Locate the cell with the specified text and output its [x, y] center coordinate. 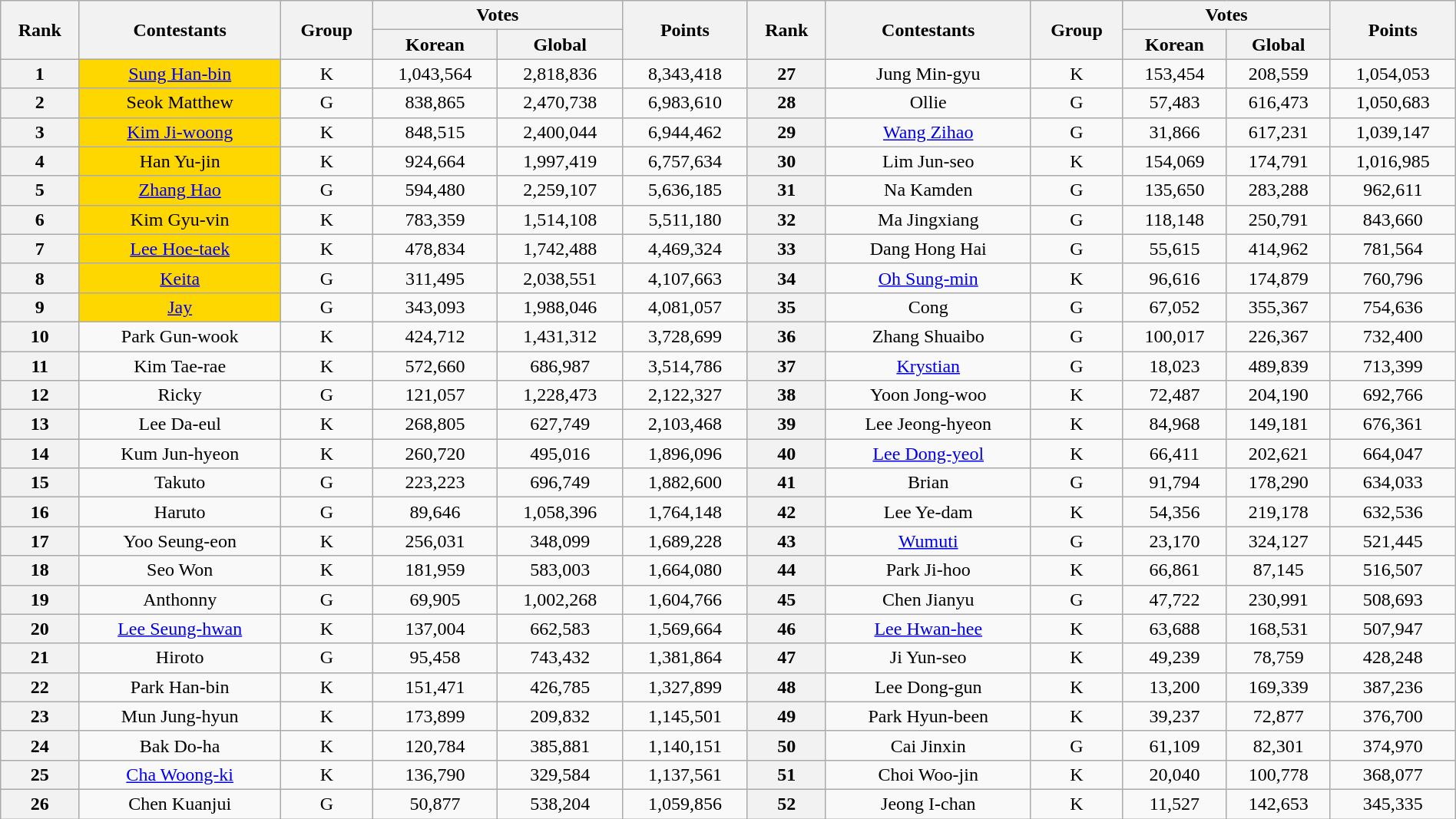
6 [40, 220]
69,905 [435, 599]
95,458 [435, 658]
Ollie [928, 103]
1,054,053 [1393, 74]
52 [786, 804]
1,997,419 [561, 161]
516,507 [1393, 570]
Jung Min-gyu [928, 74]
783,359 [435, 220]
23,170 [1175, 541]
67,052 [1175, 307]
Zhang Hao [180, 190]
Sung Han-bin [180, 74]
732,400 [1393, 336]
118,148 [1175, 220]
1,140,151 [685, 745]
Seok Matthew [180, 103]
Na Kamden [928, 190]
66,861 [1175, 570]
632,536 [1393, 512]
2,122,327 [685, 395]
1,664,080 [685, 570]
7 [40, 249]
Brian [928, 483]
78,759 [1278, 658]
Haruto [180, 512]
100,778 [1278, 774]
Hiroto [180, 658]
374,970 [1393, 745]
23 [40, 716]
38 [786, 395]
572,660 [435, 366]
507,947 [1393, 629]
Ma Jingxiang [928, 220]
311,495 [435, 278]
87,145 [1278, 570]
1,145,501 [685, 716]
135,650 [1175, 190]
31 [786, 190]
743,432 [561, 658]
149,181 [1278, 424]
1,043,564 [435, 74]
329,584 [561, 774]
696,749 [561, 483]
Lim Jun-seo [928, 161]
1,381,864 [685, 658]
63,688 [1175, 629]
66,411 [1175, 454]
Kum Jun-hyeon [180, 454]
Wumuti [928, 541]
426,785 [561, 687]
219,178 [1278, 512]
24 [40, 745]
Lee Dong-gun [928, 687]
50,877 [435, 804]
121,057 [435, 395]
962,611 [1393, 190]
142,653 [1278, 804]
208,559 [1278, 74]
29 [786, 132]
Zhang Shuaibo [928, 336]
Ricky [180, 395]
Lee Da-eul [180, 424]
838,865 [435, 103]
39 [786, 424]
153,454 [1175, 74]
594,480 [435, 190]
28 [786, 103]
1,882,600 [685, 483]
136,790 [435, 774]
46 [786, 629]
Jeong I-chan [928, 804]
495,016 [561, 454]
268,805 [435, 424]
5,511,180 [685, 220]
2,103,468 [685, 424]
385,881 [561, 745]
848,515 [435, 132]
181,959 [435, 570]
Oh Sung-min [928, 278]
100,017 [1175, 336]
9 [40, 307]
57,483 [1175, 103]
137,004 [435, 629]
17 [40, 541]
4,107,663 [685, 278]
324,127 [1278, 541]
51 [786, 774]
1,988,046 [561, 307]
27 [786, 74]
1,431,312 [561, 336]
1,059,856 [685, 804]
1,002,268 [561, 599]
230,991 [1278, 599]
583,003 [561, 570]
151,471 [435, 687]
478,834 [435, 249]
Park Hyun-been [928, 716]
55,615 [1175, 249]
616,473 [1278, 103]
Krystian [928, 366]
45 [786, 599]
47 [786, 658]
617,231 [1278, 132]
1,514,108 [561, 220]
Kim Ji-woong [180, 132]
6,944,462 [685, 132]
521,445 [1393, 541]
174,791 [1278, 161]
84,968 [1175, 424]
1,327,899 [685, 687]
169,339 [1278, 687]
2,259,107 [561, 190]
30 [786, 161]
32 [786, 220]
61,109 [1175, 745]
4,469,324 [685, 249]
3 [40, 132]
72,487 [1175, 395]
13,200 [1175, 687]
1,689,228 [685, 541]
91,794 [1175, 483]
4,081,057 [685, 307]
82,301 [1278, 745]
20,040 [1175, 774]
14 [40, 454]
31,866 [1175, 132]
283,288 [1278, 190]
Park Gun-wook [180, 336]
10 [40, 336]
15 [40, 483]
37 [786, 366]
174,879 [1278, 278]
34 [786, 278]
Takuto [180, 483]
Chen Jianyu [928, 599]
376,700 [1393, 716]
538,204 [561, 804]
48 [786, 687]
Cong [928, 307]
676,361 [1393, 424]
Park Han-bin [180, 687]
348,099 [561, 541]
223,223 [435, 483]
1,039,147 [1393, 132]
414,962 [1278, 249]
2,400,044 [561, 132]
35 [786, 307]
1,228,473 [561, 395]
1,058,396 [561, 512]
368,077 [1393, 774]
204,190 [1278, 395]
Seo Won [180, 570]
Anthonny [180, 599]
154,069 [1175, 161]
49 [786, 716]
13 [40, 424]
424,712 [435, 336]
489,839 [1278, 366]
42 [786, 512]
89,646 [435, 512]
Keita [180, 278]
1,604,766 [685, 599]
6,983,610 [685, 103]
96,616 [1175, 278]
5 [40, 190]
54,356 [1175, 512]
18,023 [1175, 366]
3,514,786 [685, 366]
781,564 [1393, 249]
39,237 [1175, 716]
Park Ji-hoo [928, 570]
260,720 [435, 454]
33 [786, 249]
22 [40, 687]
Lee Hwan-hee [928, 629]
40 [786, 454]
5,636,185 [685, 190]
Lee Hoe-taek [180, 249]
662,583 [561, 629]
Yoo Seung-eon [180, 541]
8,343,418 [685, 74]
49,239 [1175, 658]
168,531 [1278, 629]
508,693 [1393, 599]
202,621 [1278, 454]
627,749 [561, 424]
43 [786, 541]
924,664 [435, 161]
11 [40, 366]
50 [786, 745]
Chen Kuanjui [180, 804]
1 [40, 74]
209,832 [561, 716]
2,470,738 [561, 103]
Bak Do-ha [180, 745]
Ji Yun-seo [928, 658]
1,896,096 [685, 454]
634,033 [1393, 483]
12 [40, 395]
20 [40, 629]
173,899 [435, 716]
Cai Jinxin [928, 745]
843,660 [1393, 220]
44 [786, 570]
1,016,985 [1393, 161]
1,742,488 [561, 249]
2,038,551 [561, 278]
226,367 [1278, 336]
760,796 [1393, 278]
1,050,683 [1393, 103]
Yoon Jong-woo [928, 395]
2,818,836 [561, 74]
387,236 [1393, 687]
36 [786, 336]
Jay [180, 307]
Lee Ye-dam [928, 512]
Cha Woong-ki [180, 774]
Dang Hong Hai [928, 249]
3,728,699 [685, 336]
19 [40, 599]
26 [40, 804]
16 [40, 512]
1,764,148 [685, 512]
2 [40, 103]
Lee Jeong-hyeon [928, 424]
Kim Gyu-vin [180, 220]
47,722 [1175, 599]
178,290 [1278, 483]
345,335 [1393, 804]
664,047 [1393, 454]
1,137,561 [685, 774]
120,784 [435, 745]
355,367 [1278, 307]
Lee Seung-hwan [180, 629]
72,877 [1278, 716]
692,766 [1393, 395]
25 [40, 774]
Han Yu-jin [180, 161]
250,791 [1278, 220]
18 [40, 570]
Mun Jung-hyun [180, 716]
21 [40, 658]
343,093 [435, 307]
713,399 [1393, 366]
Wang Zihao [928, 132]
256,031 [435, 541]
4 [40, 161]
754,636 [1393, 307]
Choi Woo-jin [928, 774]
8 [40, 278]
6,757,634 [685, 161]
11,527 [1175, 804]
Kim Tae-rae [180, 366]
Lee Dong-yeol [928, 454]
686,987 [561, 366]
41 [786, 483]
428,248 [1393, 658]
1,569,664 [685, 629]
